Search for the cell housing the specified text and yield its [X, Y] center coordinate. 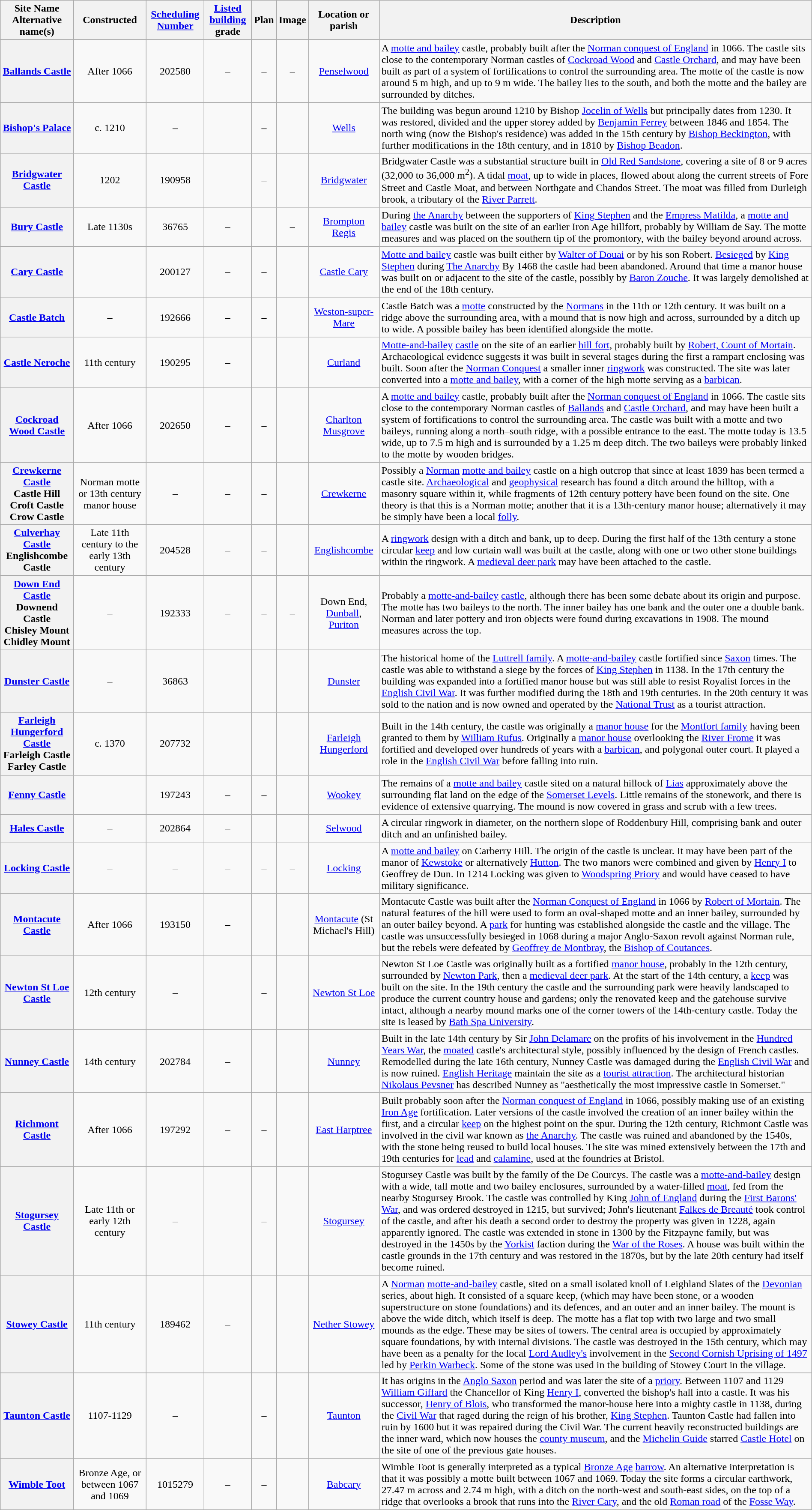
1107-1129 [110, 1416]
Farleigh Hungerford [343, 744]
Newton St Loe Castle [37, 993]
Taunton Castle [37, 1416]
c. 1370 [110, 744]
Scheduling Number [176, 20]
Taunton [343, 1416]
Wells [343, 128]
Stogursey [343, 1221]
Culverhay CastleEnglishcombe Castle [37, 550]
Wimble Toot [37, 1484]
193150 [176, 924]
Selwood [343, 828]
Nunney Castle [37, 1061]
Bridgwater [343, 180]
Down End CastleDownend CastleChisley MountChidley Mount [37, 613]
Castle Batch [37, 317]
202864 [176, 828]
Fenny Castle [37, 795]
Bronze Age, or between 1067 and 1069 [110, 1484]
Weston-super-Mare [343, 317]
1015279 [176, 1484]
Constructed [110, 20]
Crewkerne [343, 493]
Brompton Regis [343, 227]
Curland [343, 362]
Locking [343, 868]
202650 [176, 425]
Bury Castle [37, 227]
Babcary [343, 1484]
Hales Castle [37, 828]
Montacute (St Michael's Hill) [343, 924]
Crewkerne CastleCastle HillCroft CastleCrow Castle [37, 493]
204528 [176, 550]
Stowey Castle [37, 1325]
189462 [176, 1325]
A circular ringwork in diameter, on the northern slope of Roddenbury Hill, comprising bank and outer ditch and an unfinished bailey. [595, 828]
Wookey [343, 795]
14th century [110, 1061]
Description [595, 20]
Farleigh Hungerford CastleFarleigh CastleFarley Castle [37, 744]
Penselwood [343, 71]
Cockroad Wood Castle [37, 425]
207732 [176, 744]
202784 [176, 1061]
190958 [176, 180]
Cary Castle [37, 272]
Bishop's Palace [37, 128]
200127 [176, 272]
192333 [176, 613]
Late 1130s [110, 227]
Charlton Musgrove [343, 425]
Stogursey Castle [37, 1221]
c. 1210 [110, 128]
Late 11th or early 12th century [110, 1221]
197243 [176, 795]
Site NameAlternative name(s) [37, 20]
1202 [110, 180]
36765 [176, 227]
East Harptree [343, 1129]
Bridgwater Castle [37, 180]
Castle Cary [343, 272]
Englishcombe [343, 550]
Nunney [343, 1061]
Castle Neroche [37, 362]
192666 [176, 317]
Late 11th century to the early 13th century [110, 550]
Newton St Loe [343, 993]
Location or parish [343, 20]
Dunster [343, 681]
190295 [176, 362]
Plan [264, 20]
Locking Castle [37, 868]
Listed building grade [228, 20]
Dunster Castle [37, 681]
36863 [176, 681]
Richmont Castle [37, 1129]
Montacute Castle [37, 924]
197292 [176, 1129]
Nether Stowey [343, 1325]
Down End, Dunball, Puriton [343, 613]
12th century [110, 993]
Ballands Castle [37, 71]
Norman motte or 13th century manor house [110, 493]
Image [292, 20]
202580 [176, 71]
